Provide the (X, Y) coordinate of the cell's center where the given text is located.  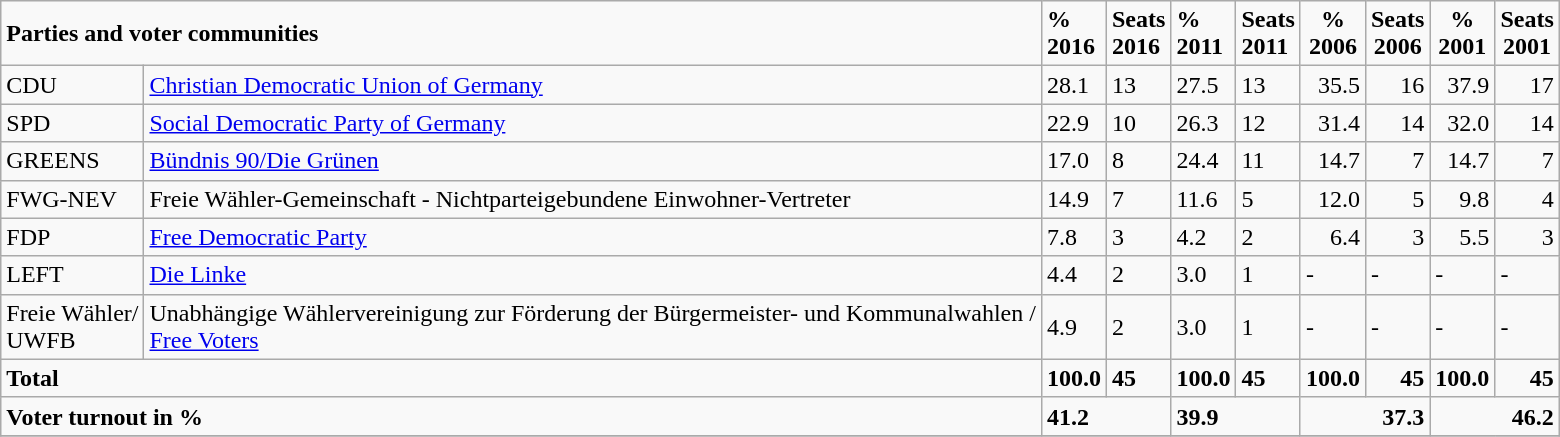
FDP (72, 237)
31.4 (1332, 123)
Die Linke (592, 275)
4.9 (1074, 326)
Freie Wähler-Gemeinschaft - Nichtparteigebundene Einwohner-Vertreter (592, 199)
Christian Democratic Union of Germany (592, 85)
Social Democratic Party of Germany (592, 123)
Parties and voter communities (522, 34)
4.2 (1204, 237)
17.0 (1074, 161)
32.0 (1462, 123)
10 (1138, 123)
6.4 (1332, 237)
Bündnis 90/Die Grünen (592, 161)
39.9 (1236, 416)
35.5 (1332, 85)
7.8 (1074, 237)
11.6 (1204, 199)
11 (1268, 161)
Unabhängige Wählervereinigung zur Förderung der Bürgermeister- und Kommunalwahlen /Free Voters (592, 326)
4.4 (1074, 275)
Total (522, 378)
22.9 (1074, 123)
%2016 (1074, 34)
14.9 (1074, 199)
4 (1527, 199)
GREENS (72, 161)
27.5 (1204, 85)
17 (1527, 85)
12 (1268, 123)
Voter turnout in % (522, 416)
%2001 (1462, 34)
Freie Wähler/UWFB (72, 326)
FWG-NEV (72, 199)
%2011 (1204, 34)
28.1 (1074, 85)
37.9 (1462, 85)
5.5 (1462, 237)
26.3 (1204, 123)
12.0 (1332, 199)
Seats2011 (1268, 34)
41.2 (1106, 416)
16 (1397, 85)
Seats2016 (1138, 34)
8 (1138, 161)
37.3 (1364, 416)
CDU (72, 85)
46.2 (1494, 416)
24.4 (1204, 161)
LEFT (72, 275)
9.8 (1462, 199)
Seats2001 (1527, 34)
Free Democratic Party (592, 237)
%2006 (1332, 34)
SPD (72, 123)
Seats2006 (1397, 34)
